For the text-containing cell, return its midpoint in [x, y] coordinate format. 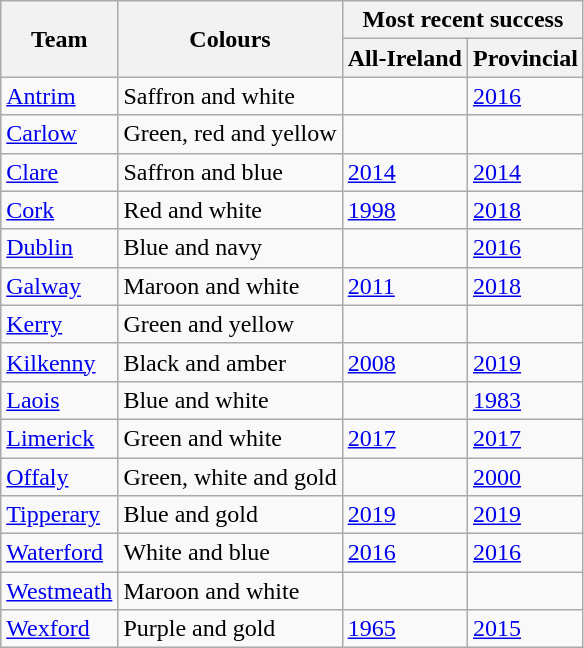
Clare [60, 172]
Blue and gold [230, 515]
Colours [230, 39]
Purple and gold [230, 629]
2011 [404, 286]
All-Ireland [404, 58]
Saffron and white [230, 96]
Tipperary [60, 515]
Green and yellow [230, 324]
Blue and navy [230, 248]
1983 [525, 400]
Galway [60, 286]
Offaly [60, 477]
Green, red and yellow [230, 134]
Laois [60, 400]
Green and white [230, 438]
Westmeath [60, 591]
Antrim [60, 96]
Most recent success [462, 20]
Limerick [60, 438]
2008 [404, 362]
Kilkenny [60, 362]
Cork [60, 210]
Provincial [525, 58]
Team [60, 39]
Dublin [60, 248]
2000 [525, 477]
Saffron and blue [230, 172]
Kerry [60, 324]
Red and white [230, 210]
Waterford [60, 553]
2015 [525, 629]
Blue and white [230, 400]
White and blue [230, 553]
Green, white and gold [230, 477]
Black and amber [230, 362]
Wexford [60, 629]
Carlow [60, 134]
1965 [404, 629]
1998 [404, 210]
